Return (X, Y) of the center of cell containing provided text 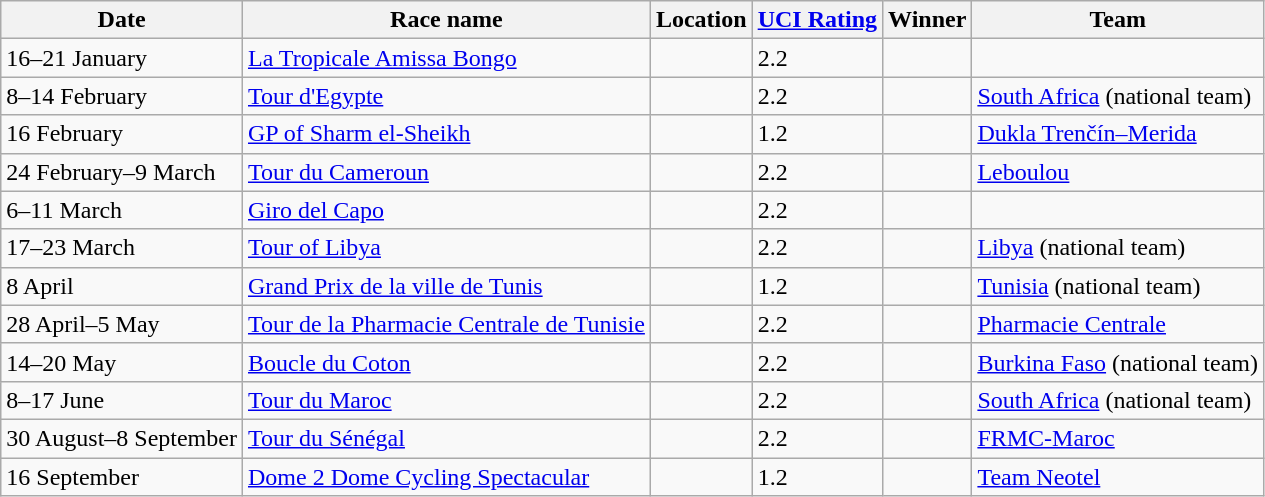
28 April–5 May (122, 324)
Tour of Libya (446, 248)
Winner (928, 20)
GP of Sharm el-Sheikh (446, 134)
Tunisia (national team) (1118, 286)
Boucle du Coton (446, 362)
Tour d'Egypte (446, 96)
FRMC-Maroc (1118, 438)
UCI Rating (817, 20)
17–23 March (122, 248)
24 February–9 March (122, 172)
Location (701, 20)
Tour du Sénégal (446, 438)
6–11 March (122, 210)
30 August–8 September (122, 438)
8 April (122, 286)
16–21 January (122, 58)
Team Neotel (1118, 477)
14–20 May (122, 362)
Leboulou (1118, 172)
Dukla Trenčín–Merida (1118, 134)
Dome 2 Dome Cycling Spectacular (446, 477)
8–14 February (122, 96)
Team (1118, 20)
Burkina Faso (national team) (1118, 362)
8–17 June (122, 400)
Pharmacie Centrale (1118, 324)
Tour du Cameroun (446, 172)
Libya (national team) (1118, 248)
Date (122, 20)
Race name (446, 20)
La Tropicale Amissa Bongo (446, 58)
Tour de la Pharmacie Centrale de Tunisie (446, 324)
Tour du Maroc (446, 400)
Giro del Capo (446, 210)
16 February (122, 134)
Grand Prix de la ville de Tunis (446, 286)
16 September (122, 477)
